Determine the (X, Y) coordinate at the center of the cell enclosing the given text.  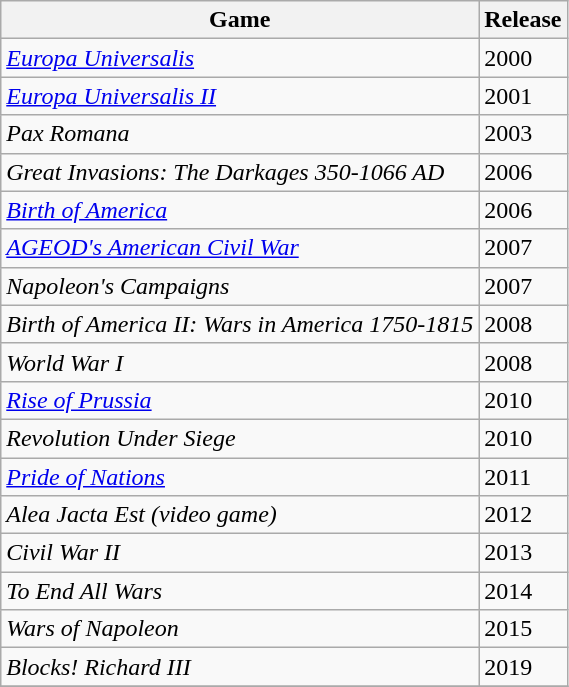
To End All Wars (240, 591)
Pride of Nations (240, 477)
Civil War II (240, 553)
Birth of America (240, 210)
Revolution Under Siege (240, 438)
World War I (240, 362)
Alea Jacta Est (video game) (240, 515)
2015 (523, 629)
Great Invasions: The Darkages 350-1066 AD (240, 172)
2014 (523, 591)
Blocks! Richard III (240, 667)
2011 (523, 477)
Rise of Prussia (240, 400)
Release (523, 20)
2012 (523, 515)
Europa Universalis (240, 58)
2019 (523, 667)
Europa Universalis II (240, 96)
2000 (523, 58)
Pax Romana (240, 134)
Game (240, 20)
Birth of America II: Wars in America 1750-1815 (240, 324)
AGEOD's American Civil War (240, 248)
2013 (523, 553)
Wars of Napoleon (240, 629)
Napoleon's Campaigns (240, 286)
2003 (523, 134)
2001 (523, 96)
